Determine the (X, Y) coordinate at the center of the cell enclosing the given text.  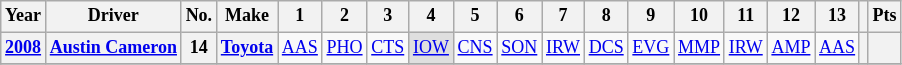
EVG (651, 48)
12 (791, 16)
2 (344, 16)
13 (838, 16)
MMP (700, 48)
IOW (432, 48)
Austin Cameron (113, 48)
CTS (388, 48)
Pts (884, 16)
11 (746, 16)
No. (198, 16)
PHO (344, 48)
5 (475, 16)
14 (198, 48)
SON (520, 48)
6 (520, 16)
9 (651, 16)
AMP (791, 48)
3 (388, 16)
7 (564, 16)
10 (700, 16)
CNS (475, 48)
DCS (606, 48)
Driver (113, 16)
Toyota (246, 48)
Year (24, 16)
Make (246, 16)
4 (432, 16)
2008 (24, 48)
8 (606, 16)
1 (300, 16)
